Locate the cell with the specified text and output its [x, y] center coordinate. 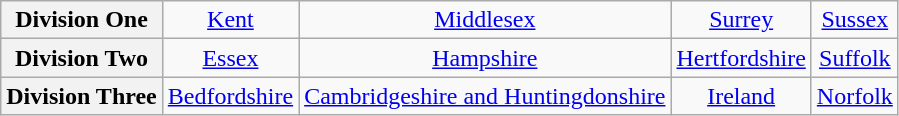
Ireland [741, 96]
Sussex [854, 20]
Surrey [741, 20]
Middlesex [485, 20]
Essex [230, 58]
Suffolk [854, 58]
Division Three [82, 96]
Division One [82, 20]
Norfolk [854, 96]
Division Two [82, 58]
Hertfordshire [741, 58]
Bedfordshire [230, 96]
Cambridgeshire and Huntingdonshire [485, 96]
Kent [230, 20]
Hampshire [485, 58]
